Provide the (x, y) coordinate of the cell's center where the given text is located.  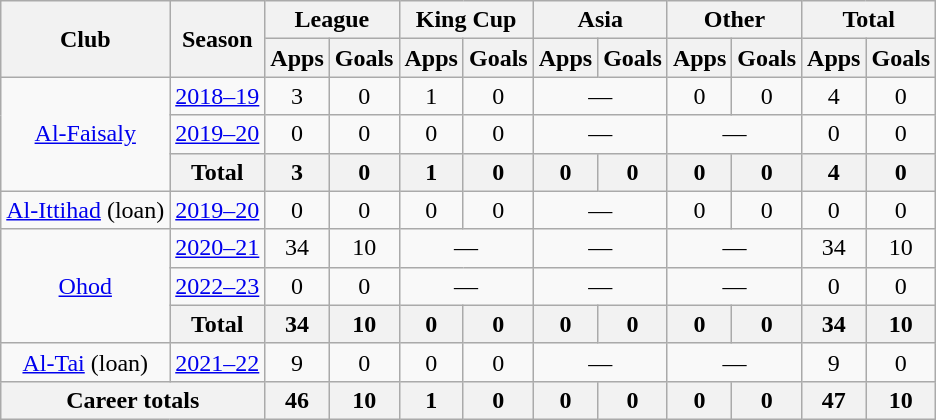
47 (834, 400)
Al-Tai (loan) (86, 362)
2018–19 (218, 96)
Club (86, 39)
Asia (600, 20)
King Cup (466, 20)
Other (734, 20)
Career totals (133, 400)
46 (297, 400)
2021–22 (218, 362)
Season (218, 39)
Al-Ittihad (loan) (86, 210)
Ohod (86, 286)
Al-Faisaly (86, 134)
2020–21 (218, 248)
League (332, 20)
2022–23 (218, 286)
